Provide the (x, y) coordinate of the cell's center where the given text is located.  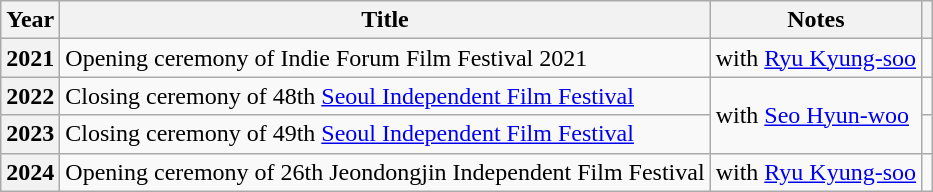
Opening ceremony of Indie Forum Film Festival 2021 (385, 58)
Year (30, 20)
Notes (816, 20)
2024 (30, 172)
Closing ceremony of 48th Seoul Independent Film Festival (385, 96)
Opening ceremony of 26th Jeondongjin Independent Film Festival (385, 172)
2021 (30, 58)
2023 (30, 134)
Closing ceremony of 49th Seoul Independent Film Festival (385, 134)
2022 (30, 96)
Title (385, 20)
with Seo Hyun-woo (816, 115)
